Detect which cell encompasses the target text, then output its (x, y) center coordinate. 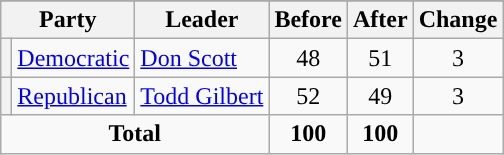
Leader (202, 20)
Todd Gilbert (202, 96)
51 (380, 58)
Total (135, 134)
49 (380, 96)
48 (308, 58)
Before (308, 20)
Don Scott (202, 58)
Party (68, 20)
52 (308, 96)
Democratic (74, 58)
Republican (74, 96)
After (380, 20)
Change (458, 20)
